Pinpoint the cell where the given text exists, returning its (x, y) midpoint coordinate. 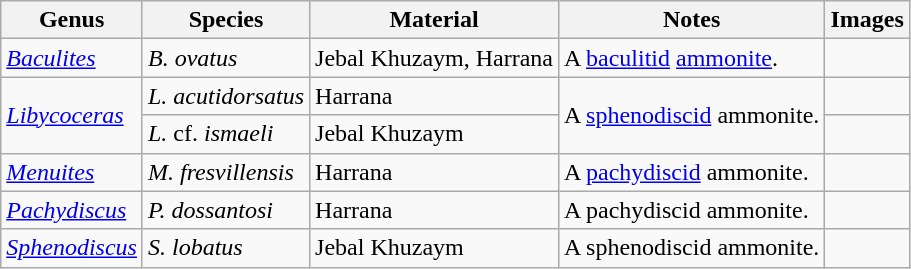
L. acutidorsatus (226, 96)
Species (226, 20)
Notes (692, 20)
Libycoceras (72, 115)
S. lobatus (226, 248)
Jebal Khuzaym, Harrana (434, 58)
Menuites (72, 172)
B. ovatus (226, 58)
Material (434, 20)
A baculitid ammonite. (692, 58)
Images (867, 20)
P. dossantosi (226, 210)
Sphenodiscus (72, 248)
M. fresvillensis (226, 172)
Genus (72, 20)
Pachydiscus (72, 210)
L. cf. ismaeli (226, 134)
Baculites (72, 58)
